Provide the [X, Y] coordinate of the cell's center where the given text is located.  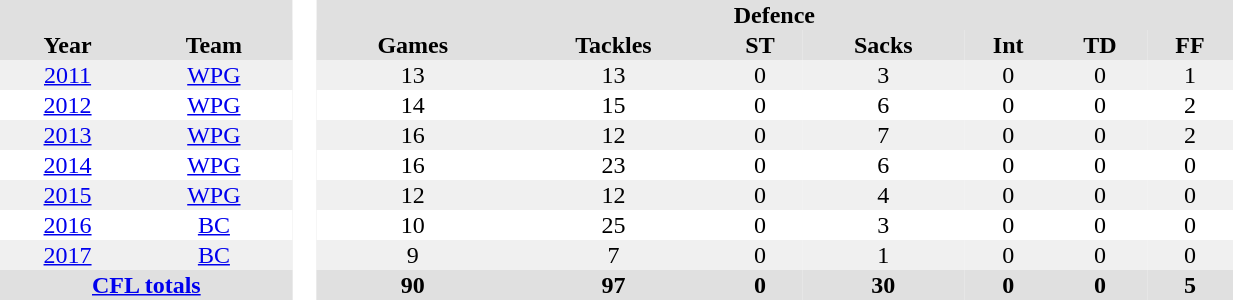
Defence [774, 15]
Int [1008, 45]
97 [613, 285]
2012 [68, 105]
ST [760, 45]
10 [412, 225]
5 [1190, 285]
Year [68, 45]
9 [412, 255]
15 [613, 105]
2013 [68, 135]
Tackles [613, 45]
25 [613, 225]
2015 [68, 195]
90 [412, 285]
TD [1100, 45]
CFL totals [146, 285]
Games [412, 45]
23 [613, 165]
2016 [68, 225]
14 [412, 105]
30 [883, 285]
FF [1190, 45]
2014 [68, 165]
2017 [68, 255]
Team [214, 45]
Sacks [883, 45]
4 [883, 195]
2011 [68, 75]
